Capture the cell that displays the provided text and extract its (x, y) central coordinate. 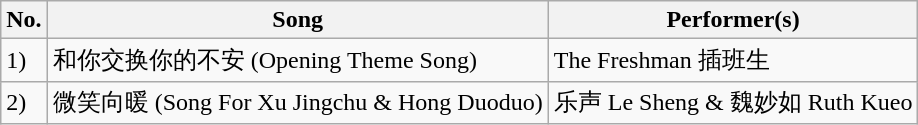
Song (298, 20)
Performer(s) (733, 20)
和你交换你的不安 (Opening Theme Song) (298, 60)
乐声 Le Sheng & 魏妙如 Ruth Kueo (733, 102)
The Freshman 插班生 (733, 60)
2) (24, 102)
1) (24, 60)
微笑向暖 (Song For Xu Jingchu & Hong Duoduo) (298, 102)
No. (24, 20)
